Extract the [x, y] coordinate from the center of the cell holding the provided text.  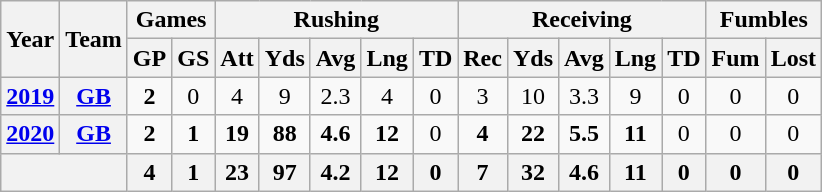
3 [483, 96]
Receiving [582, 20]
32 [532, 172]
2020 [30, 134]
2019 [30, 96]
22 [532, 134]
5.5 [584, 134]
Fum [736, 58]
Fumbles [764, 20]
4.2 [336, 172]
Games [170, 20]
97 [284, 172]
88 [284, 134]
23 [237, 172]
2.3 [336, 96]
Rec [483, 58]
7 [483, 172]
GS [194, 58]
Att [237, 58]
19 [237, 134]
Rushing [336, 20]
3.3 [584, 96]
Lost [793, 58]
10 [532, 96]
Year [30, 39]
Team [94, 39]
GP [149, 58]
